Return (X, Y) of the center of cell containing provided text 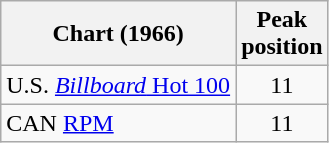
U.S. Billboard Hot 100 (118, 85)
CAN RPM (118, 123)
Peakposition (282, 34)
Chart (1966) (118, 34)
